Locate the cell with the specified text and output its [x, y] center coordinate. 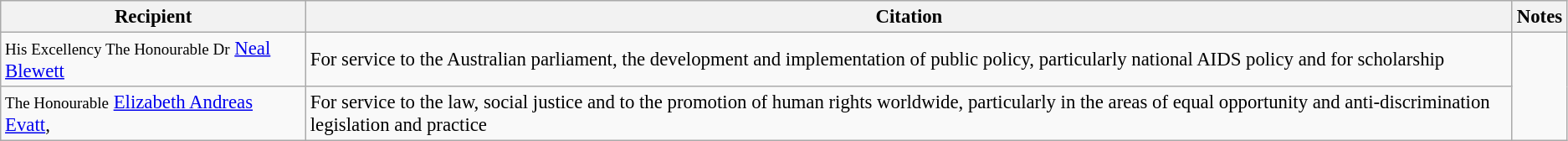
His Excellency The Honourable Dr Neal Blewett [154, 60]
Recipient [154, 17]
Citation [909, 17]
The Honourable Elizabeth Andreas Evatt, [154, 114]
For service to the Australian parliament, the development and implementation of public policy, particularly national AIDS policy and for scholarship [909, 60]
Notes [1540, 17]
